Return the (X, Y) coordinate for the center point of the cell that contains the specified text.  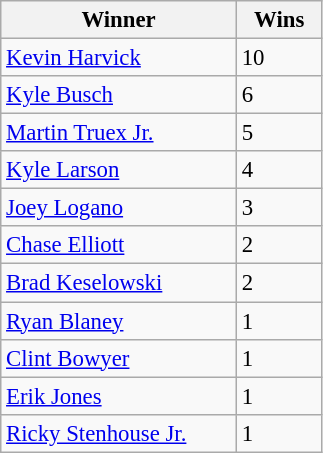
Clint Bowyer (119, 358)
Martin Truex Jr. (119, 133)
Wins (279, 20)
4 (279, 170)
6 (279, 95)
Kyle Busch (119, 95)
Erik Jones (119, 396)
Ricky Stenhouse Jr. (119, 433)
Ryan Blaney (119, 321)
Kevin Harvick (119, 58)
Kyle Larson (119, 170)
Chase Elliott (119, 245)
Winner (119, 20)
Joey Logano (119, 208)
Brad Keselowski (119, 283)
5 (279, 133)
3 (279, 208)
10 (279, 58)
